Return (X, Y) of the center of cell containing provided text 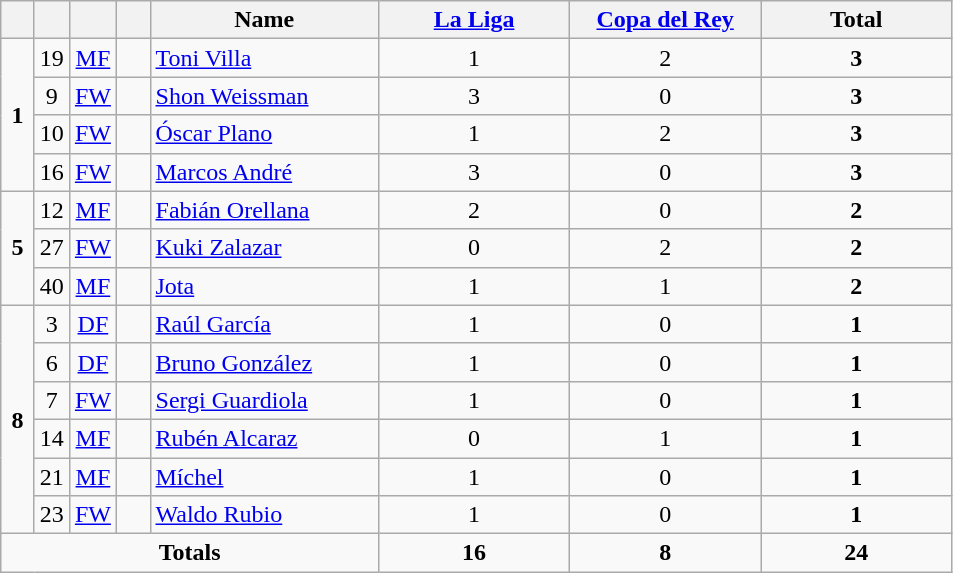
Rubén Alcaraz (264, 438)
Kuki Zalazar (264, 248)
Raúl García (264, 324)
10 (52, 134)
5 (18, 248)
6 (52, 362)
Name (264, 20)
24 (856, 553)
La Liga (474, 20)
7 (52, 400)
21 (52, 477)
Marcos André (264, 172)
9 (52, 96)
19 (52, 58)
Bruno González (264, 362)
Copa del Rey (666, 20)
Jota (264, 286)
Fabián Orellana (264, 210)
Míchel (264, 477)
Totals (190, 553)
Toni Villa (264, 58)
23 (52, 515)
Sergi Guardiola (264, 400)
12 (52, 210)
Shon Weissman (264, 96)
14 (52, 438)
Waldo Rubio (264, 515)
Óscar Plano (264, 134)
27 (52, 248)
40 (52, 286)
Total (856, 20)
